For the text-containing cell, return its midpoint in [x, y] coordinate format. 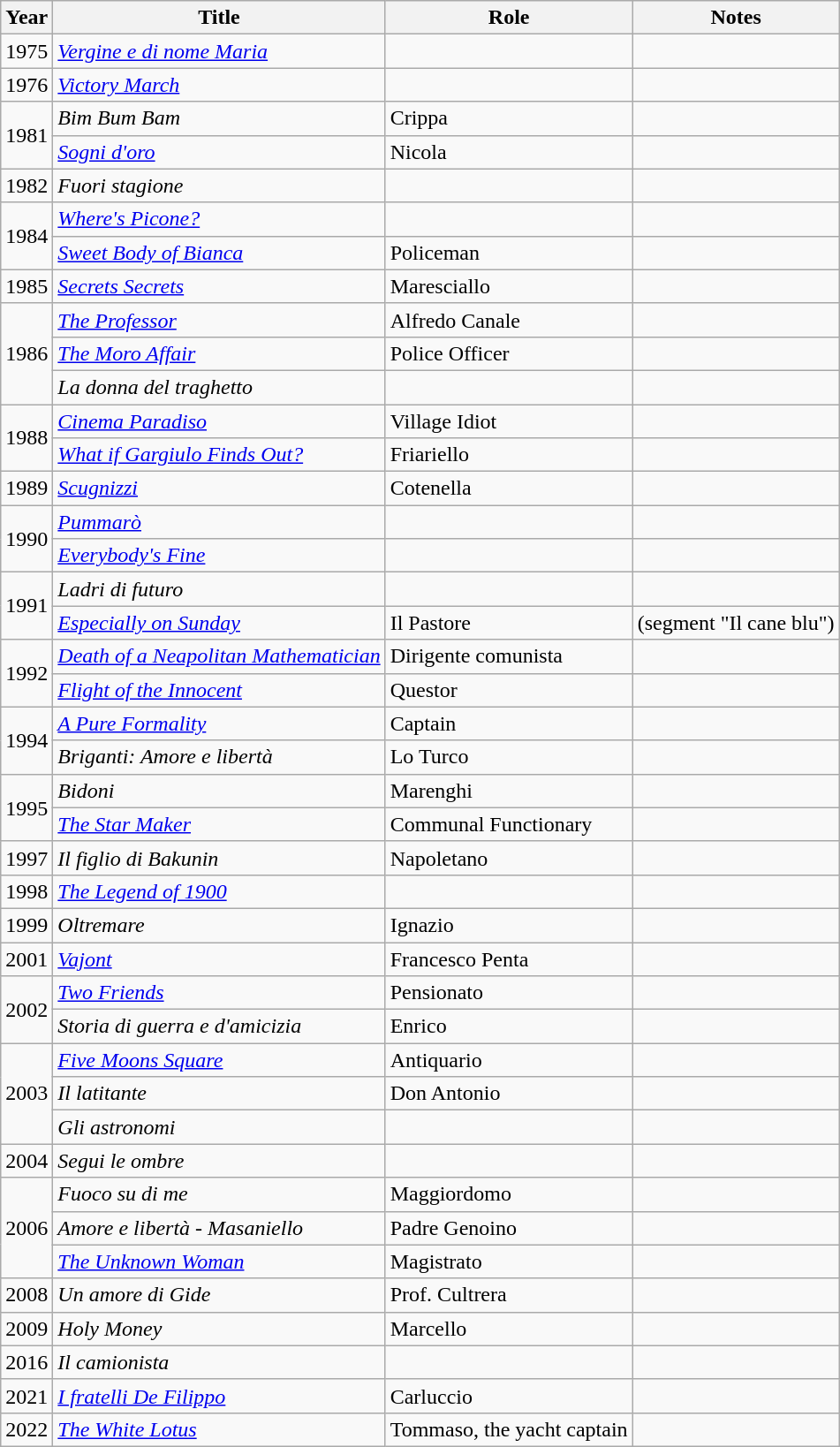
2001 [26, 958]
The Professor [219, 320]
Napoletano [509, 858]
1976 [26, 85]
Holy Money [219, 1329]
Ignazio [509, 925]
A Pure Formality [219, 723]
1975 [26, 51]
1985 [26, 286]
Don Antonio [509, 1094]
2003 [26, 1094]
Year [26, 18]
The Legend of 1900 [219, 891]
Vergine e di nome Maria [219, 51]
Lo Turco [509, 757]
Questor [509, 690]
Enrico [509, 1027]
Bim Bum Bam [219, 118]
1981 [26, 135]
The Unknown Woman [219, 1261]
Amore e libertà - Masaniello [219, 1228]
Everybody's Fine [219, 556]
Un amore di Gide [219, 1295]
1986 [26, 353]
Friariello [509, 455]
1988 [26, 438]
Secrets Secrets [219, 286]
2004 [26, 1161]
Magistrato [509, 1261]
Maggiordomo [509, 1194]
Oltremare [219, 925]
Antiquario [509, 1060]
Prof. Cultrera [509, 1295]
Segui le ombre [219, 1161]
I fratelli De Filippo [219, 1396]
Village Idiot [509, 421]
Vajont [219, 958]
Briganti: Amore e libertà [219, 757]
Storia di guerra e d'amicizia [219, 1027]
1994 [26, 740]
Padre Genoino [509, 1228]
Il figlio di Bakunin [219, 858]
1991 [26, 606]
2021 [26, 1396]
The White Lotus [219, 1429]
Two Friends [219, 993]
Dirigente comunista [509, 656]
2008 [26, 1295]
1992 [26, 673]
Il Pastore [509, 623]
Sogni d'oro [219, 152]
Especially on Sunday [219, 623]
Fuoco su di me [219, 1194]
1990 [26, 539]
Tommaso, the yacht captain [509, 1429]
Nicola [509, 152]
Gli astronomi [219, 1127]
1997 [26, 858]
2006 [26, 1228]
Maresciallo [509, 286]
Marenghi [509, 791]
1995 [26, 807]
Cotenella [509, 489]
Il camionista [219, 1362]
Fuori stagione [219, 186]
2016 [26, 1362]
1982 [26, 186]
Communal Functionary [509, 824]
Il latitante [219, 1094]
Five Moons Square [219, 1060]
Bidoni [219, 791]
Title [219, 18]
2009 [26, 1329]
Death of a Neapolitan Mathematician [219, 656]
Francesco Penta [509, 958]
Captain [509, 723]
Pummarò [219, 522]
Scugnizzi [219, 489]
Ladri di futuro [219, 589]
Alfredo Canale [509, 320]
Crippa [509, 118]
Flight of the Innocent [219, 690]
La donna del traghetto [219, 387]
1999 [26, 925]
2002 [26, 1010]
Notes [736, 18]
The Moro Affair [219, 353]
Where's Picone? [219, 219]
Victory March [219, 85]
1998 [26, 891]
What if Gargiulo Finds Out? [219, 455]
1989 [26, 489]
Role [509, 18]
(segment "Il cane blu") [736, 623]
Marcello [509, 1329]
Cinema Paradiso [219, 421]
Police Officer [509, 353]
Carluccio [509, 1396]
Pensionato [509, 993]
1984 [26, 236]
Policeman [509, 253]
Sweet Body of Bianca [219, 253]
2022 [26, 1429]
The Star Maker [219, 824]
